Capture the cell that displays the provided text and extract its [x, y] central coordinate. 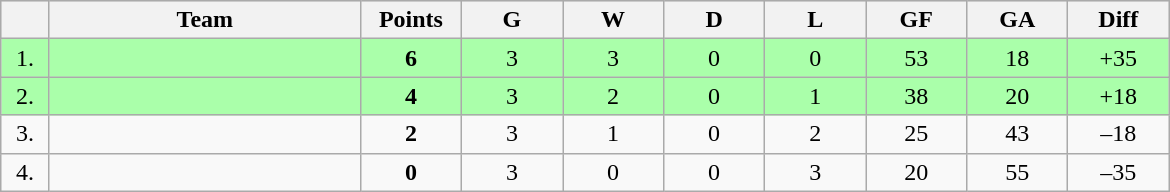
1. [26, 58]
4 [410, 96]
2. [26, 96]
GF [916, 20]
D [714, 20]
3. [26, 134]
–18 [1118, 134]
Points [410, 20]
W [612, 20]
GA [1018, 20]
+35 [1118, 58]
L [816, 20]
Diff [1118, 20]
38 [916, 96]
4. [26, 172]
53 [916, 58]
6 [410, 58]
+18 [1118, 96]
55 [1018, 172]
25 [916, 134]
18 [1018, 58]
43 [1018, 134]
Team [204, 20]
G [512, 20]
–35 [1118, 172]
